From the cell containing the given text, extract its center point as (X, Y) coordinate. 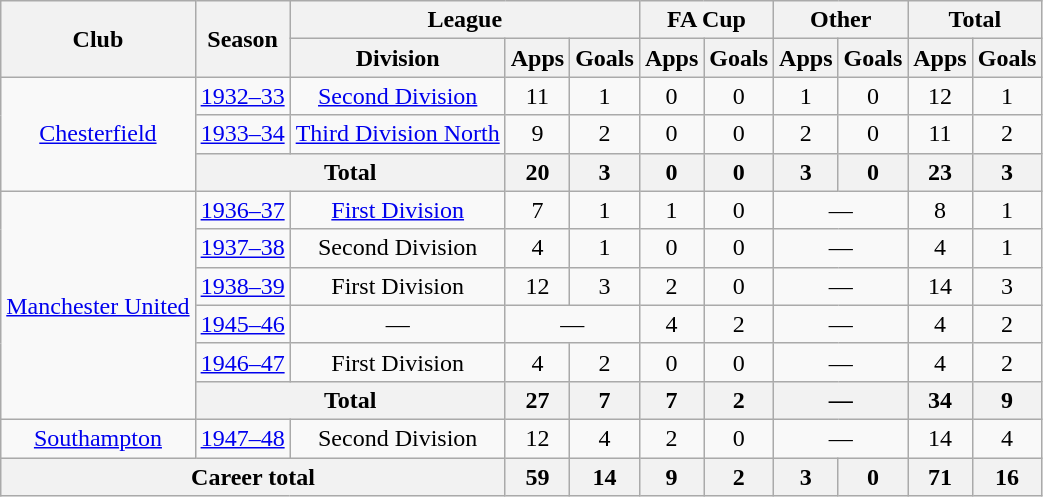
Club (98, 39)
1936–37 (242, 210)
Division (398, 58)
8 (940, 210)
27 (537, 400)
71 (940, 477)
1947–48 (242, 438)
FA Cup (706, 20)
Third Division North (398, 134)
59 (537, 477)
Other (841, 20)
Career total (253, 477)
20 (537, 172)
1937–38 (242, 248)
16 (1007, 477)
1933–34 (242, 134)
League (464, 20)
34 (940, 400)
1946–47 (242, 362)
1945–46 (242, 324)
Season (242, 39)
Manchester United (98, 305)
Southampton (98, 438)
23 (940, 172)
Chesterfield (98, 134)
1932–33 (242, 96)
1938–39 (242, 286)
